Output the [X, Y] coordinate of the center of the cell containing the given text.  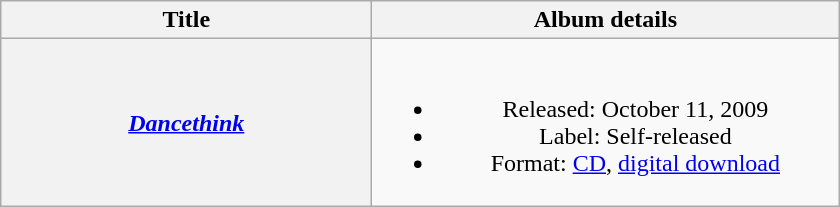
Album details [606, 20]
Title [186, 20]
Dancethink [186, 122]
Released: October 11, 2009Label: Self-releasedFormat: CD, digital download [606, 122]
